Search for the cell housing the specified text and yield its (X, Y) center coordinate. 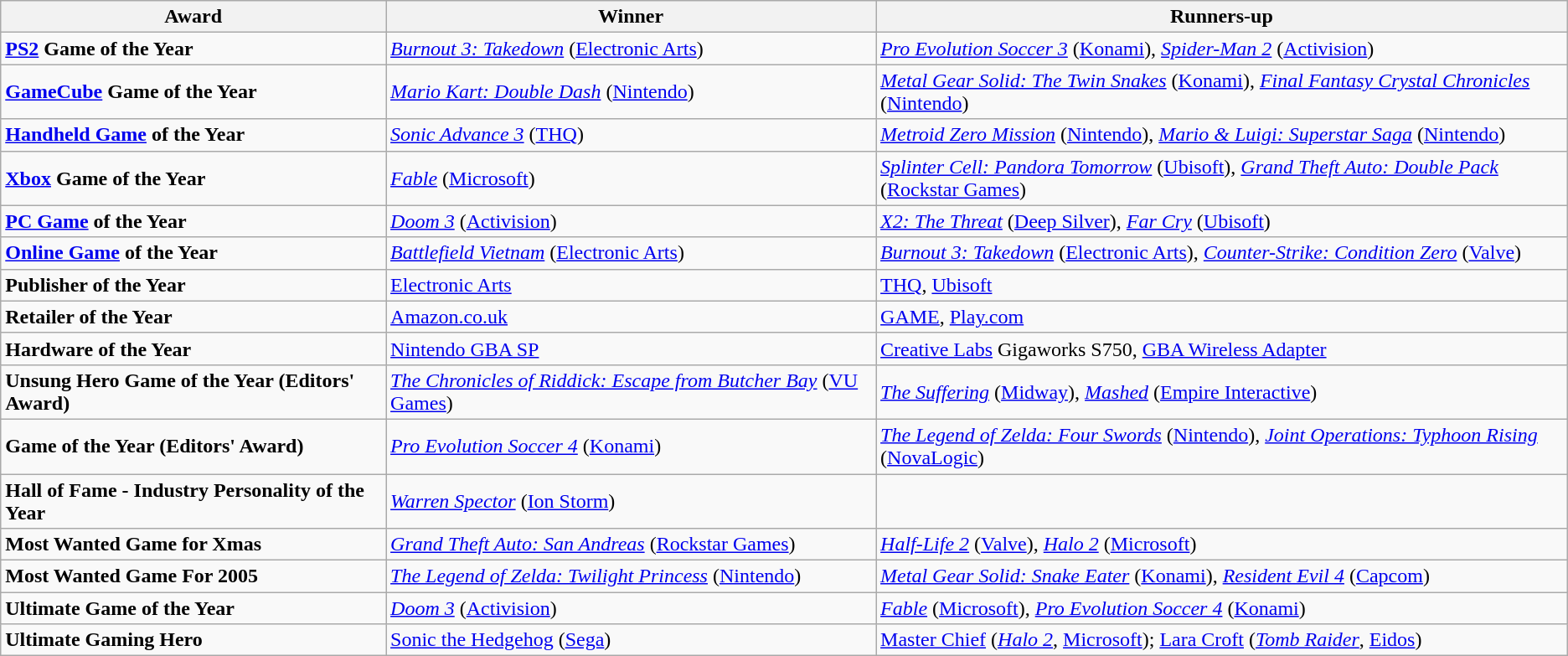
Award (193, 17)
Retailer of the Year (193, 317)
The Suffering (Midway), Mashed (Empire Interactive) (1222, 392)
Splinter Cell: Pandora Tomorrow (Ubisoft), Grand Theft Auto: Double Pack (Rockstar Games) (1222, 178)
Metal Gear Solid: The Twin Snakes (Konami), Final Fantasy Crystal Chronicles (Nintendo) (1222, 92)
Sonic Advance 3 (THQ) (632, 135)
Online Game of the Year (193, 253)
Warren Spector (Ion Storm) (632, 501)
Grand Theft Auto: San Andreas (Rockstar Games) (632, 545)
Battlefield Vietnam (Electronic Arts) (632, 253)
The Legend of Zelda: Four Swords (Nintendo), Joint Operations: Typhoon Rising (NovaLogic) (1222, 446)
Most Wanted Game For 2005 (193, 576)
Winner (632, 17)
Creative Labs Gigaworks S750, GBA Wireless Adapter (1222, 349)
Metal Gear Solid: Snake Eater (Konami), Resident Evil 4 (Capcom) (1222, 576)
Metroid Zero Mission (Nintendo), Mario & Luigi: Superstar Saga (Nintendo) (1222, 135)
THQ, Ubisoft (1222, 285)
Ultimate Gaming Hero (193, 640)
The Legend of Zelda: Twilight Princess (Nintendo) (632, 576)
Burnout 3: Takedown (Electronic Arts) (632, 49)
Handheld Game of the Year (193, 135)
Amazon.co.uk (632, 317)
Half-Life 2 (Valve), Halo 2 (Microsoft) (1222, 545)
X2: The Threat (Deep Silver), Far Cry (Ubisoft) (1222, 221)
Nintendo GBA SP (632, 349)
Hardware of the Year (193, 349)
Mario Kart: Double Dash (Nintendo) (632, 92)
Fable (Microsoft) (632, 178)
Runners-up (1222, 17)
GameCube Game of the Year (193, 92)
Unsung Hero Game of the Year (Editors' Award) (193, 392)
Electronic Arts (632, 285)
Hall of Fame - Industry Personality of the Year (193, 501)
Ultimate Game of the Year (193, 608)
Publisher of the Year (193, 285)
GAME, Play.com (1222, 317)
Master Chief (Halo 2, Microsoft); Lara Croft (Tomb Raider, Eidos) (1222, 640)
Pro Evolution Soccer 3 (Konami), Spider-Man 2 (Activision) (1222, 49)
Xbox Game of the Year (193, 178)
PC Game of the Year (193, 221)
PS2 Game of the Year (193, 49)
Fable (Microsoft), Pro Evolution Soccer 4 (Konami) (1222, 608)
Burnout 3: Takedown (Electronic Arts), Counter-Strike: Condition Zero (Valve) (1222, 253)
Pro Evolution Soccer 4 (Konami) (632, 446)
Game of the Year (Editors' Award) (193, 446)
Sonic the Hedgehog (Sega) (632, 640)
The Chronicles of Riddick: Escape from Butcher Bay (VU Games) (632, 392)
Most Wanted Game for Xmas (193, 545)
